Return the (x, y) coordinate for the center point of the cell that contains the specified text.  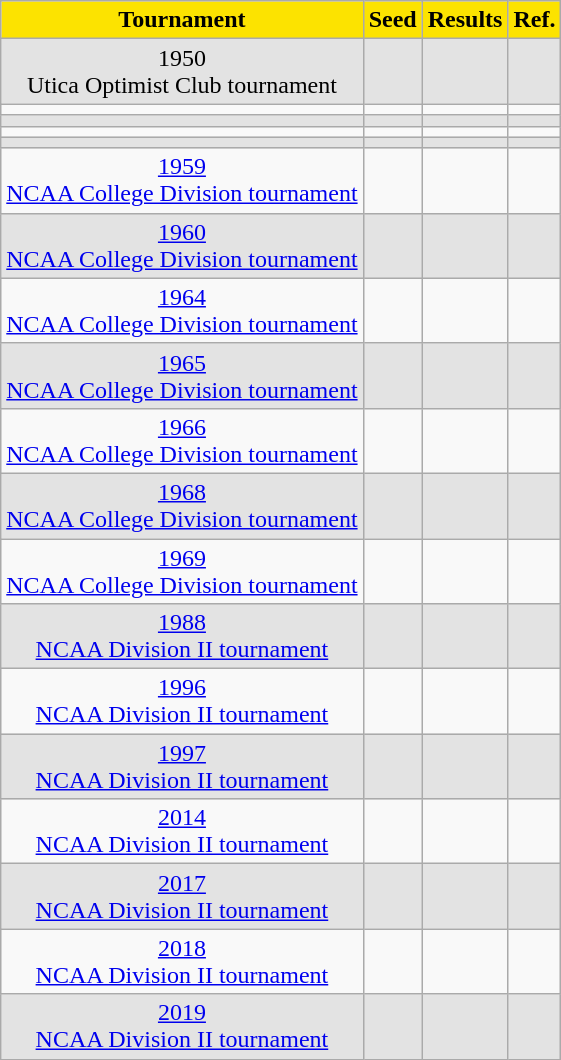
2019NCAA Division II tournament (182, 1026)
Seed (392, 20)
1965NCAA College Division tournament (182, 376)
1997NCAA Division II tournament (182, 766)
1950Utica Optimist Club tournament (182, 72)
Tournament (182, 20)
1996NCAA Division II tournament (182, 702)
1966NCAA College Division tournament (182, 440)
2014NCAA Division II tournament (182, 832)
1968NCAA College Division tournament (182, 506)
1959NCAA College Division tournament (182, 180)
1964NCAA College Division tournament (182, 310)
1988NCAA Division II tournament (182, 636)
1960NCAA College Division tournament (182, 246)
Ref. (534, 20)
Results (465, 20)
1969NCAA College Division tournament (182, 570)
2017NCAA Division II tournament (182, 896)
2018NCAA Division II tournament (182, 962)
